Return the (x, y) coordinate for the center point of the cell that contains the specified text.  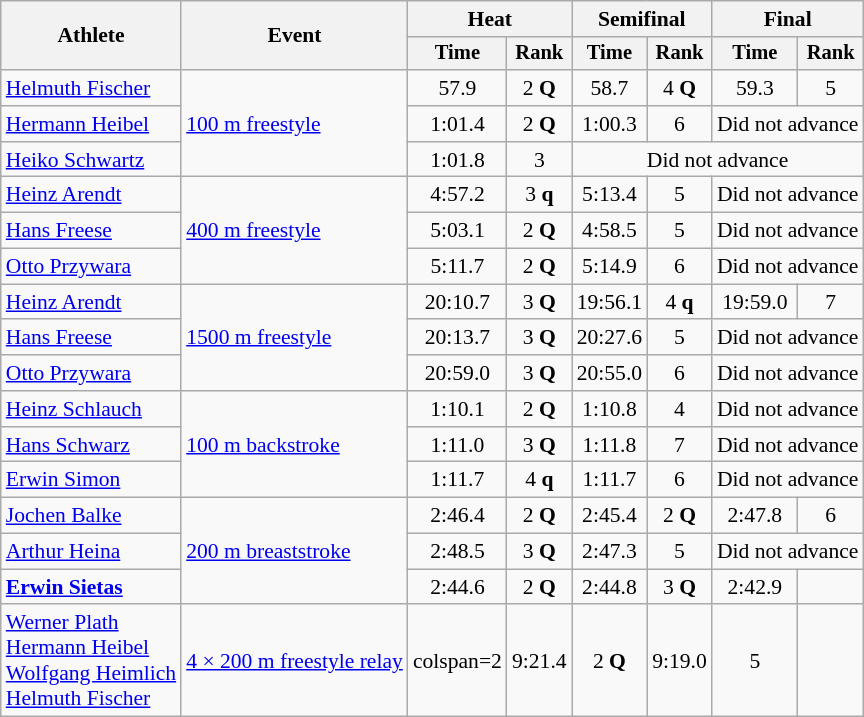
20:10.7 (458, 302)
20:27.6 (610, 338)
400 m freestyle (294, 230)
5:11.7 (458, 267)
20:59.0 (458, 373)
58.7 (610, 88)
1:00.3 (610, 124)
57.9 (458, 88)
5:03.1 (458, 231)
Hermann Heibel (91, 124)
Heat (490, 19)
20:55.0 (610, 373)
2:48.5 (458, 552)
2:44.6 (458, 587)
4 × 200 m freestyle relay (294, 661)
4:57.2 (458, 195)
4 Q (680, 88)
100 m freestyle (294, 124)
Helmuth Fischer (91, 88)
9:21.4 (540, 661)
20:13.7 (458, 338)
Semifinal (642, 19)
1:11.0 (458, 445)
Athlete (91, 36)
Heiko Schwartz (91, 160)
3 q (540, 195)
Heinz Schlauch (91, 409)
2:46.4 (458, 516)
2:47.8 (755, 516)
1:11.8 (610, 445)
Jochen Balke (91, 516)
1:10.8 (610, 409)
colspan=2 (458, 661)
Final (788, 19)
19:56.1 (610, 302)
1500 m freestyle (294, 338)
19:59.0 (755, 302)
2:44.8 (610, 587)
1:01.4 (458, 124)
Erwin Simon (91, 480)
1:10.1 (458, 409)
2:45.4 (610, 516)
Werner PlathHermann HeibelWolfgang HeimlichHelmuth Fischer (91, 661)
5:14.9 (610, 267)
200 m breaststroke (294, 552)
2:42.9 (755, 587)
Hans Schwarz (91, 445)
Erwin Sietas (91, 587)
9:19.0 (680, 661)
5:13.4 (610, 195)
100 m backstroke (294, 444)
3 (540, 160)
59.3 (755, 88)
1:01.8 (458, 160)
4:58.5 (610, 231)
2:47.3 (610, 552)
Arthur Heina (91, 552)
4 (680, 409)
Event (294, 36)
